Find where the given text appears and provide that cell's center as (X, Y) coordinate. 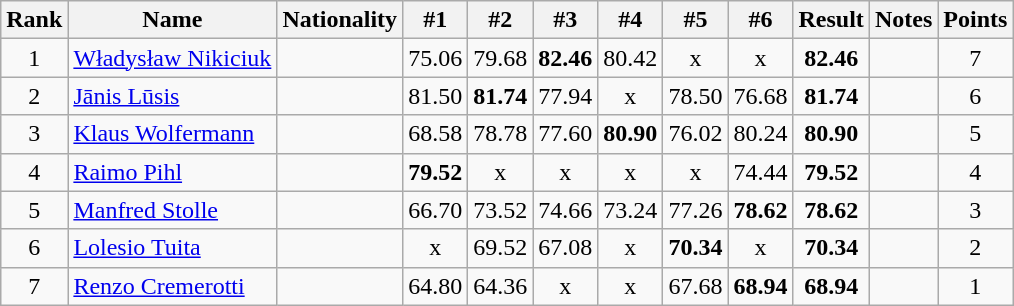
78.78 (500, 134)
67.08 (566, 248)
75.06 (436, 58)
81.50 (436, 96)
#3 (566, 20)
Points (976, 20)
80.24 (760, 134)
66.70 (436, 210)
Raimo Pihl (172, 172)
Notes (903, 20)
64.80 (436, 286)
76.68 (760, 96)
Lolesio Tuita (172, 248)
74.66 (566, 210)
80.42 (630, 58)
#6 (760, 20)
Władysław Nikiciuk (172, 58)
#5 (696, 20)
64.36 (500, 286)
Name (172, 20)
Jānis Lūsis (172, 96)
Manfred Stolle (172, 210)
76.02 (696, 134)
#4 (630, 20)
79.68 (500, 58)
Renzo Cremerotti (172, 286)
Result (831, 20)
Nationality (340, 20)
77.26 (696, 210)
68.58 (436, 134)
#2 (500, 20)
Rank (34, 20)
78.50 (696, 96)
#1 (436, 20)
77.60 (566, 134)
74.44 (760, 172)
69.52 (500, 248)
Klaus Wolfermann (172, 134)
73.52 (500, 210)
67.68 (696, 286)
77.94 (566, 96)
73.24 (630, 210)
